Return (x, y) of the center of cell containing provided text 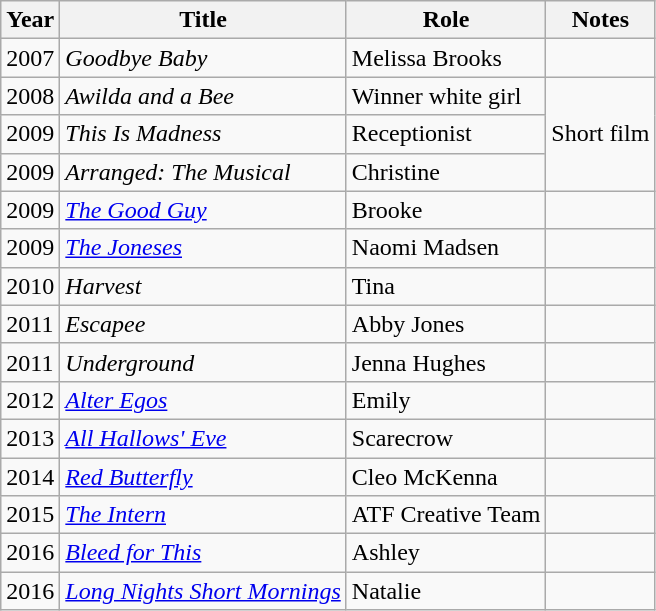
The Good Guy (203, 210)
Brooke (446, 210)
Cleo McKenna (446, 477)
2013 (30, 438)
Escapee (203, 324)
Goodbye Baby (203, 58)
ATF Creative Team (446, 515)
Ashley (446, 553)
2010 (30, 286)
Naomi Madsen (446, 248)
Receptionist (446, 134)
2012 (30, 400)
Title (203, 20)
2008 (30, 96)
2015 (30, 515)
Arranged: The Musical (203, 172)
2014 (30, 477)
Melissa Brooks (446, 58)
Short film (600, 134)
Role (446, 20)
The Intern (203, 515)
Bleed for This (203, 553)
Notes (600, 20)
Abby Jones (446, 324)
This Is Madness (203, 134)
Harvest (203, 286)
The Joneses (203, 248)
2007 (30, 58)
Christine (446, 172)
Natalie (446, 591)
Tina (446, 286)
All Hallows' Eve (203, 438)
Awilda and a Bee (203, 96)
Scarecrow (446, 438)
Long Nights Short Mornings (203, 591)
Red Butterfly (203, 477)
Year (30, 20)
Winner white girl (446, 96)
Underground (203, 362)
Emily (446, 400)
Jenna Hughes (446, 362)
Alter Egos (203, 400)
